Locate the cell with the specified text and output its (x, y) center coordinate. 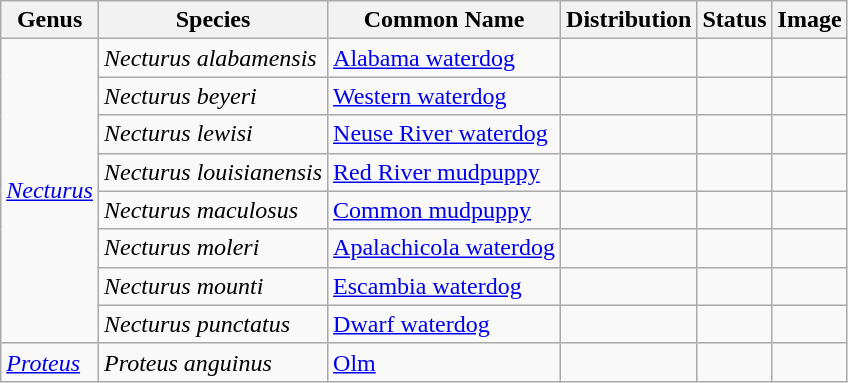
Dwarf waterdog (444, 324)
Necturus punctatus (212, 324)
Genus (50, 20)
Image (810, 20)
Necturus louisianensis (212, 172)
Western waterdog (444, 96)
Necturus mounti (212, 286)
Olm (444, 362)
Common mudpuppy (444, 210)
Species (212, 20)
Necturus (50, 191)
Necturus beyeri (212, 96)
Proteus (50, 362)
Distribution (629, 20)
Necturus moleri (212, 248)
Apalachicola waterdog (444, 248)
Proteus anguinus (212, 362)
Neuse River waterdog (444, 134)
Alabama waterdog (444, 58)
Necturus alabamensis (212, 58)
Status (734, 20)
Necturus lewisi (212, 134)
Red River mudpuppy (444, 172)
Necturus maculosus (212, 210)
Escambia waterdog (444, 286)
Common Name (444, 20)
